For the text-containing cell, return its midpoint in [X, Y] coordinate format. 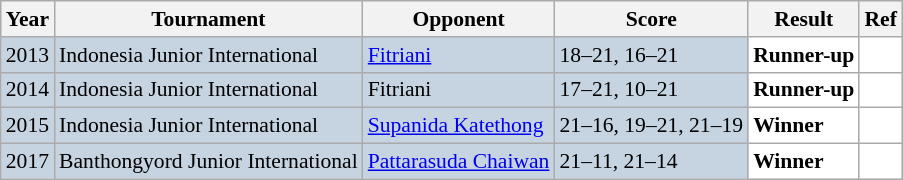
2015 [28, 126]
2017 [28, 162]
Tournament [208, 19]
Banthongyord Junior International [208, 162]
Score [651, 19]
Opponent [459, 19]
2013 [28, 55]
Ref [880, 19]
2014 [28, 90]
Result [804, 19]
18–21, 16–21 [651, 55]
21–11, 21–14 [651, 162]
Supanida Katethong [459, 126]
17–21, 10–21 [651, 90]
21–16, 19–21, 21–19 [651, 126]
Year [28, 19]
Pattarasuda Chaiwan [459, 162]
